Return the [x, y] coordinate for the center point of the cell that contains the specified text.  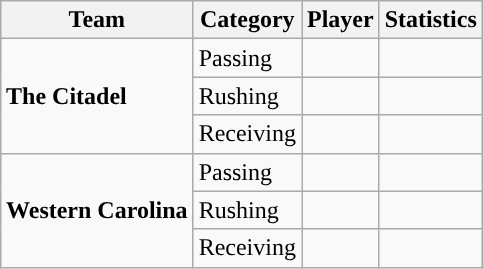
Western Carolina [98, 210]
Statistics [430, 20]
Player [341, 20]
Team [98, 20]
Category [247, 20]
The Citadel [98, 96]
